Extract the [x, y] coordinate from the center of the cell holding the provided text.  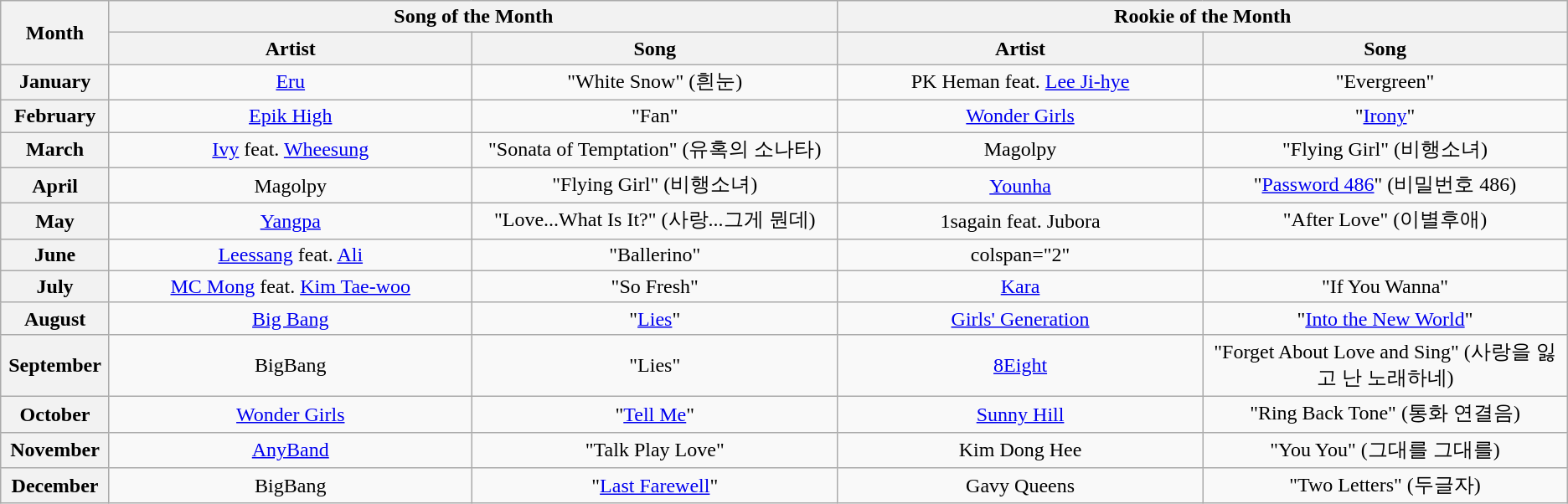
"Love...What Is It?" (사랑...그게 뭔데) [655, 221]
Yangpa [290, 221]
Younha [1020, 186]
Sunny Hill [1020, 414]
Ivy feat. Wheesung [290, 151]
"Talk Play Love" [655, 450]
Kara [1020, 286]
Leessang feat. Ali [290, 255]
Girls' Generation [1020, 318]
PK Heman feat. Lee Ji-hye [1020, 82]
"Into the New World" [1385, 318]
AnyBand [290, 450]
"Sonata of Temptation" (유혹의 소나타) [655, 151]
"Last Farewell" [655, 486]
Rookie of the Month [1203, 17]
MC Mong feat. Kim Tae-woo [290, 286]
Gavy Queens [1020, 486]
colspan="2" [1020, 255]
November [55, 450]
1sagain feat. Jubora [1020, 221]
Big Bang [290, 318]
April [55, 186]
"Evergreen" [1385, 82]
"Forget About Love and Sing" (사랑을 잃고 난 노래하네) [1385, 365]
Kim Dong Hee [1020, 450]
"White Snow" (흰눈) [655, 82]
June [55, 255]
December [55, 486]
May [55, 221]
8Eight [1020, 365]
Eru [290, 82]
"After Love" (이별후애) [1385, 221]
"Ring Back Tone" (통화 연결음) [1385, 414]
"Password 486" (비밀번호 486) [1385, 186]
"So Fresh" [655, 286]
"Irony" [1385, 116]
March [55, 151]
Song of the Month [473, 17]
July [55, 286]
October [55, 414]
"Tell Me" [655, 414]
February [55, 116]
"Ballerino" [655, 255]
"If You Wanna" [1385, 286]
January [55, 82]
Month [55, 33]
"Two Letters" (두글자) [1385, 486]
"Fan" [655, 116]
"You You" (그대를 그대를) [1385, 450]
August [55, 318]
Epik High [290, 116]
September [55, 365]
